Determine the (X, Y) coordinate at the center of the cell enclosing the given text.  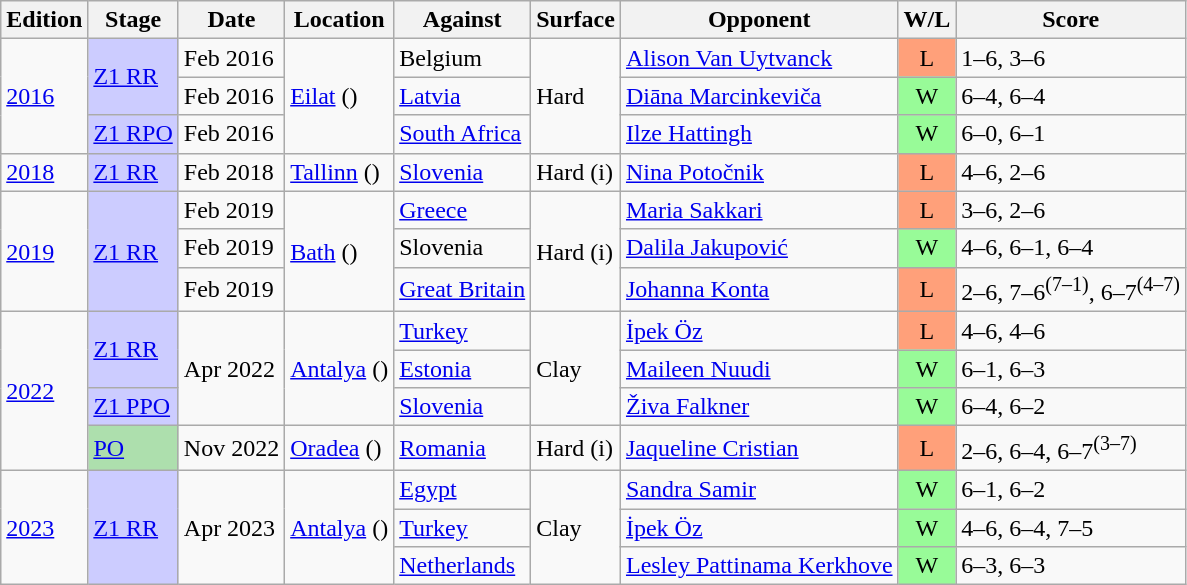
Feb 2018 (231, 172)
1–6, 3–6 (1071, 58)
Z1 RPO (133, 134)
4–6, 6–1, 6–4 (1071, 248)
South Africa (462, 134)
4–6, 6–4, 7–5 (1071, 528)
Estonia (462, 369)
Apr 2022 (231, 369)
6–4, 6–4 (1071, 96)
Živa Falkner (759, 407)
2–6, 6–4, 6–7(3–7) (1071, 448)
Diāna Marcinkeviča (759, 96)
4–6, 4–6 (1071, 331)
Romania (462, 448)
Z1 PPO (133, 407)
Johanna Konta (759, 290)
Maileen Nuudi (759, 369)
2016 (44, 96)
W/L (927, 20)
Nina Potočnik (759, 172)
2019 (44, 252)
Surface (576, 20)
Against (462, 20)
Netherlands (462, 566)
Score (1071, 20)
6–1, 6–3 (1071, 369)
Lesley Pattinama Kerkhove (759, 566)
2–6, 7–6(7–1), 6–7(4–7) (1071, 290)
Sandra Samir (759, 489)
Tallinn () (340, 172)
Apr 2023 (231, 527)
Ilze Hattingh (759, 134)
Greece (462, 210)
2023 (44, 527)
Edition (44, 20)
3–6, 2–6 (1071, 210)
Location (340, 20)
Egypt (462, 489)
Alison Van Uytvanck (759, 58)
Maria Sakkari (759, 210)
Oradea () (340, 448)
2018 (44, 172)
Dalila Jakupović (759, 248)
Eilat () (340, 96)
Bath () (340, 252)
6–1, 6–2 (1071, 489)
Date (231, 20)
PO (133, 448)
Stage (133, 20)
6–0, 6–1 (1071, 134)
Great Britain (462, 290)
Belgium (462, 58)
2022 (44, 392)
Nov 2022 (231, 448)
Opponent (759, 20)
Jaqueline Cristian (759, 448)
6–3, 6–3 (1071, 566)
Hard (576, 96)
6–4, 6–2 (1071, 407)
4–6, 2–6 (1071, 172)
Latvia (462, 96)
